Search for the cell housing the specified text and yield its [X, Y] center coordinate. 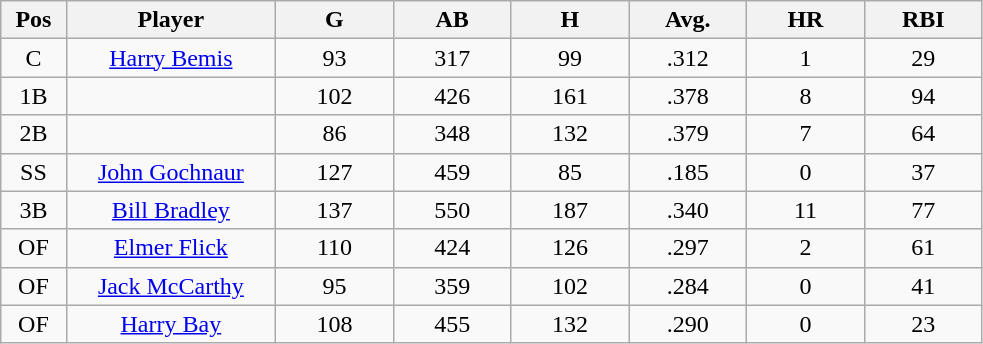
137 [335, 210]
8 [806, 96]
C [34, 58]
110 [335, 248]
.379 [688, 134]
94 [923, 96]
127 [335, 172]
99 [570, 58]
AB [452, 20]
SS [34, 172]
Jack McCarthy [170, 286]
77 [923, 210]
G [335, 20]
455 [452, 324]
2 [806, 248]
Elmer Flick [170, 248]
459 [452, 172]
H [570, 20]
86 [335, 134]
359 [452, 286]
126 [570, 248]
426 [452, 96]
41 [923, 286]
95 [335, 286]
.312 [688, 58]
.290 [688, 324]
HR [806, 20]
161 [570, 96]
348 [452, 134]
Harry Bemis [170, 58]
.185 [688, 172]
3B [34, 210]
.340 [688, 210]
7 [806, 134]
Bill Bradley [170, 210]
.297 [688, 248]
93 [335, 58]
550 [452, 210]
61 [923, 248]
Harry Bay [170, 324]
Pos [34, 20]
1 [806, 58]
23 [923, 324]
Player [170, 20]
2B [34, 134]
108 [335, 324]
29 [923, 58]
317 [452, 58]
John Gochnaur [170, 172]
11 [806, 210]
.284 [688, 286]
Avg. [688, 20]
RBI [923, 20]
85 [570, 172]
.378 [688, 96]
187 [570, 210]
64 [923, 134]
37 [923, 172]
424 [452, 248]
1B [34, 96]
